Extract the (X, Y) coordinate from the center of the cell holding the provided text.  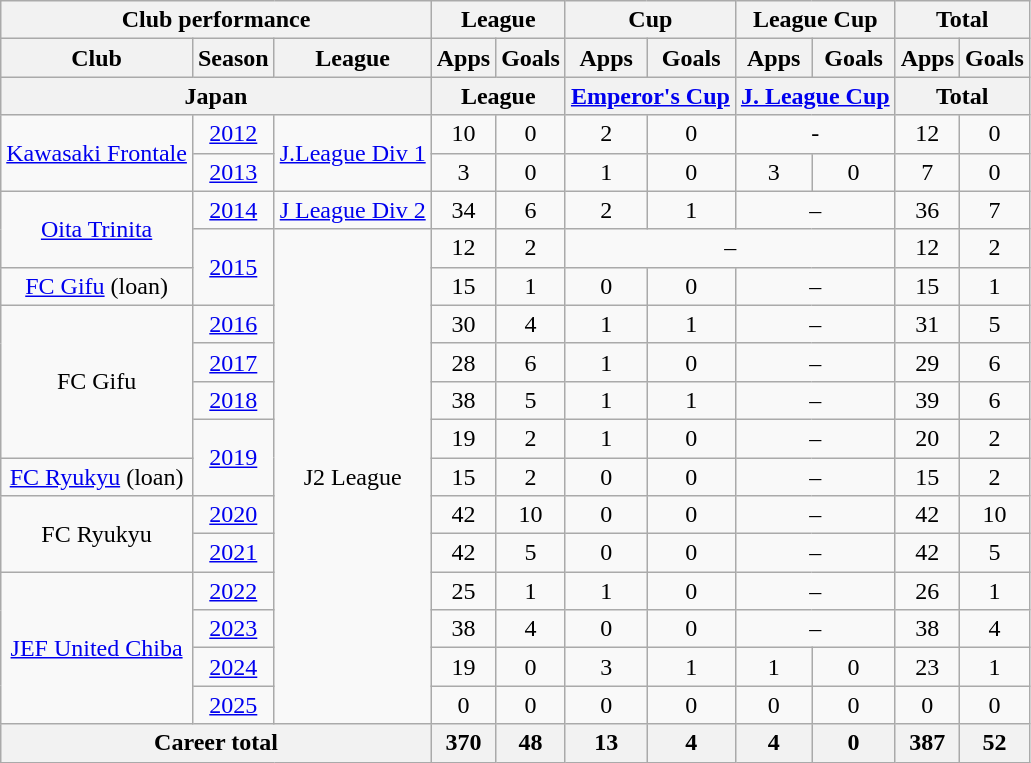
JEF United Chiba (97, 648)
FC Ryukyu (97, 534)
Emperor's Cup (650, 96)
FC Ryukyu (loan) (97, 477)
36 (927, 210)
2021 (233, 553)
Club performance (216, 20)
30 (463, 324)
2020 (233, 515)
26 (927, 591)
2015 (233, 267)
28 (463, 362)
2013 (233, 172)
Kawasaki Frontale (97, 153)
J.League Div 1 (352, 153)
2018 (233, 400)
FC Gifu (97, 381)
25 (463, 591)
23 (927, 667)
2014 (233, 210)
2019 (233, 457)
Cup (650, 20)
J League Div 2 (352, 210)
387 (927, 743)
Club (97, 58)
2025 (233, 705)
2023 (233, 629)
2024 (233, 667)
J. League Cup (815, 96)
Career total (216, 743)
League Cup (815, 20)
Japan (216, 96)
2022 (233, 591)
39 (927, 400)
20 (927, 438)
31 (927, 324)
- (815, 134)
2016 (233, 324)
Oita Trinita (97, 229)
370 (463, 743)
29 (927, 362)
13 (606, 743)
Season (233, 58)
FC Gifu (loan) (97, 286)
34 (463, 210)
J2 League (352, 476)
48 (531, 743)
2017 (233, 362)
2012 (233, 134)
52 (995, 743)
